Capture the cell that displays the provided text and extract its (x, y) central coordinate. 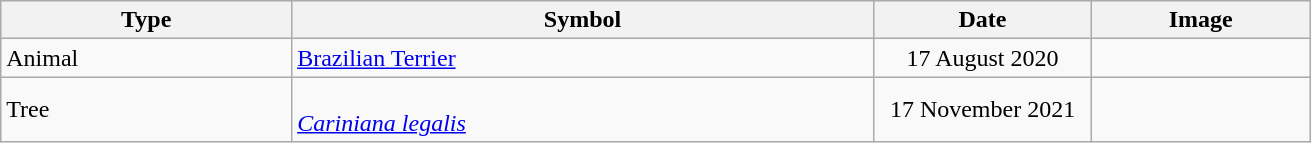
17 November 2021 (982, 110)
Symbol (583, 20)
17 August 2020 (982, 58)
Brazilian Terrier (583, 58)
Cariniana legalis (583, 110)
Image (1201, 20)
Date (982, 20)
Animal (146, 58)
Type (146, 20)
Tree (146, 110)
